Output the [X, Y] coordinate of the center of the cell containing the given text.  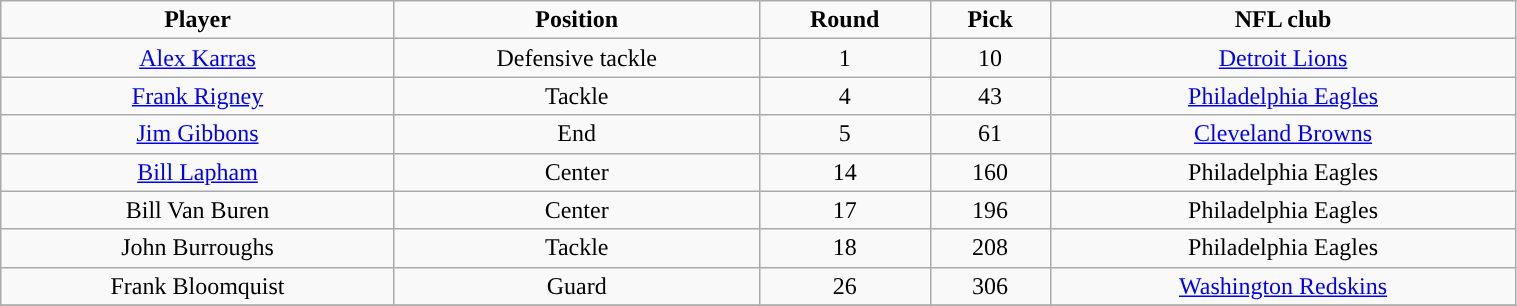
Round [844, 20]
18 [844, 248]
61 [990, 134]
End [576, 134]
14 [844, 172]
Player [198, 20]
Jim Gibbons [198, 134]
1 [844, 58]
Washington Redskins [1283, 286]
Pick [990, 20]
Frank Bloomquist [198, 286]
Bill Van Buren [198, 210]
208 [990, 248]
Bill Lapham [198, 172]
Frank Rigney [198, 96]
Alex Karras [198, 58]
17 [844, 210]
196 [990, 210]
10 [990, 58]
160 [990, 172]
5 [844, 134]
Cleveland Browns [1283, 134]
Guard [576, 286]
Detroit Lions [1283, 58]
Defensive tackle [576, 58]
4 [844, 96]
43 [990, 96]
John Burroughs [198, 248]
26 [844, 286]
NFL club [1283, 20]
Position [576, 20]
306 [990, 286]
